Find where the given text appears and provide that cell's center as (X, Y) coordinate. 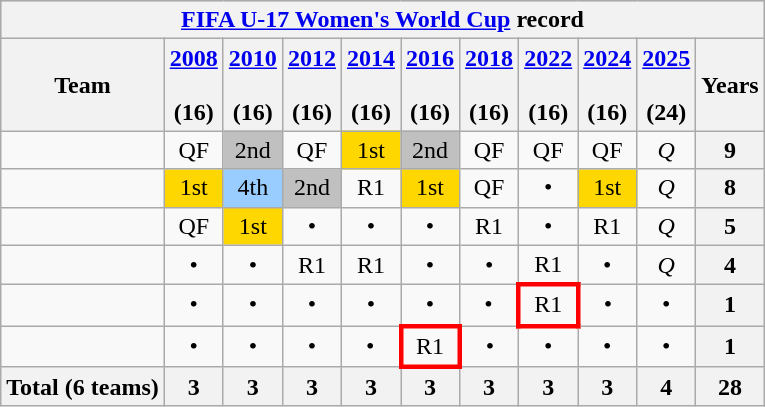
2014(16) (370, 85)
Team (83, 85)
28 (730, 387)
Years (730, 85)
2012(16) (312, 85)
Total (6 teams) (83, 387)
9 (730, 150)
2018(16) (490, 85)
2025(24) (666, 85)
5 (730, 226)
2022(16) (548, 85)
FIFA U-17 Women's World Cup record (382, 20)
2016(16) (430, 85)
2024(16) (608, 85)
2010(16) (252, 85)
4th (252, 188)
2008(16) (194, 85)
8 (730, 188)
